Extract the (X, Y) coordinate from the center of the cell holding the provided text.  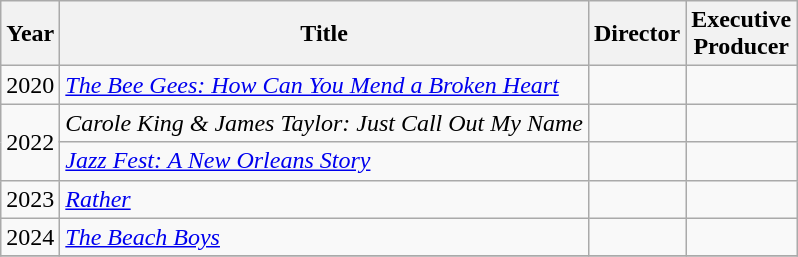
The Bee Gees: How Can You Mend a Broken Heart (324, 85)
Title (324, 34)
ExecutiveProducer (742, 34)
2024 (30, 237)
2023 (30, 199)
2020 (30, 85)
Director (636, 34)
The Beach Boys (324, 237)
2022 (30, 142)
Carole King & James Taylor: Just Call Out My Name (324, 123)
Rather (324, 199)
Jazz Fest: A New Orleans Story (324, 161)
Year (30, 34)
